Search for the cell housing the specified text and yield its (x, y) center coordinate. 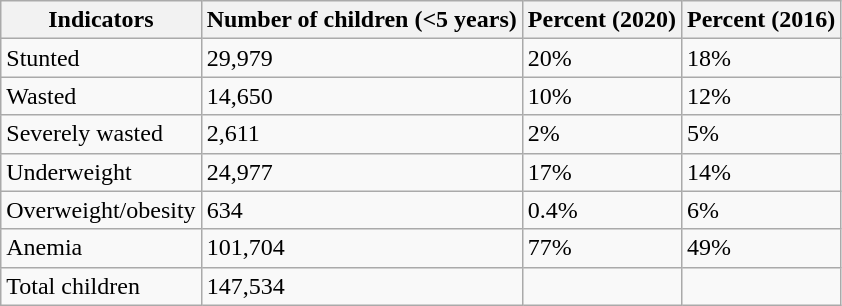
Indicators (101, 20)
2% (602, 134)
634 (362, 210)
Total children (101, 286)
14,650 (362, 96)
Wasted (101, 96)
Percent (2020) (602, 20)
18% (762, 58)
Anemia (101, 248)
Percent (2016) (762, 20)
101,704 (362, 248)
Underweight (101, 172)
Severely wasted (101, 134)
12% (762, 96)
14% (762, 172)
24,977 (362, 172)
6% (762, 210)
20% (602, 58)
0.4% (602, 210)
49% (762, 248)
5% (762, 134)
10% (602, 96)
147,534 (362, 286)
29,979 (362, 58)
Stunted (101, 58)
2,611 (362, 134)
77% (602, 248)
17% (602, 172)
Number of children (<5 years) (362, 20)
Overweight/obesity (101, 210)
